Find where the given text appears and provide that cell's center as (X, Y) coordinate. 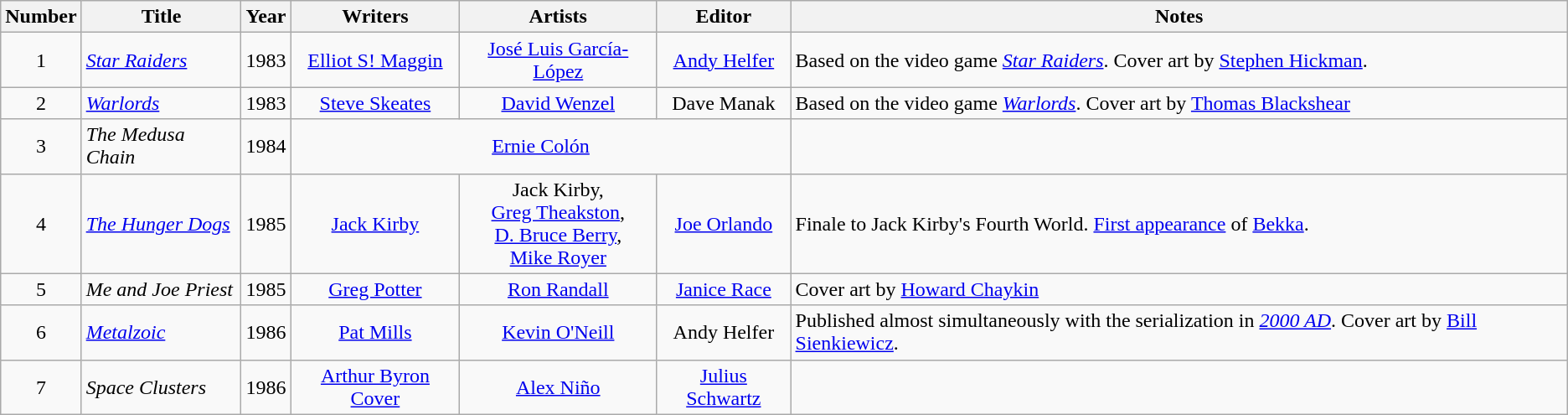
Jack Kirby (375, 223)
Julius Schwartz (724, 387)
David Wenzel (558, 103)
4 (41, 223)
3 (41, 146)
Based on the video game Star Raiders. Cover art by Stephen Hickman. (1179, 60)
1984 (266, 146)
Me and Joe Priest (161, 289)
Title (161, 17)
Jack Kirby, Greg Theakston, D. Bruce Berry, Mike Royer (558, 223)
Elliot S! Maggin (375, 60)
Dave Manak (724, 103)
Editor (724, 17)
6 (41, 332)
Pat Mills (375, 332)
Writers (375, 17)
5 (41, 289)
Ron Randall (558, 289)
Warlords (161, 103)
Cover art by Howard Chaykin (1179, 289)
Notes (1179, 17)
Janice Race (724, 289)
Number (41, 17)
Metalzoic (161, 332)
Based on the video game Warlords. Cover art by Thomas Blackshear (1179, 103)
Ernie Colón (541, 146)
Arthur Byron Cover (375, 387)
The Medusa Chain (161, 146)
Greg Potter (375, 289)
Space Clusters (161, 387)
The Hunger Dogs (161, 223)
Steve Skeates (375, 103)
Star Raiders (161, 60)
Finale to Jack Kirby's Fourth World. First appearance of Bekka. (1179, 223)
Year (266, 17)
Alex Niño (558, 387)
Published almost simultaneously with the serialization in 2000 AD. Cover art by Bill Sienkiewicz. (1179, 332)
2 (41, 103)
7 (41, 387)
Artists (558, 17)
Kevin O'Neill (558, 332)
Joe Orlando (724, 223)
José Luis García-López (558, 60)
1 (41, 60)
